Capture the cell that displays the provided text and extract its (x, y) central coordinate. 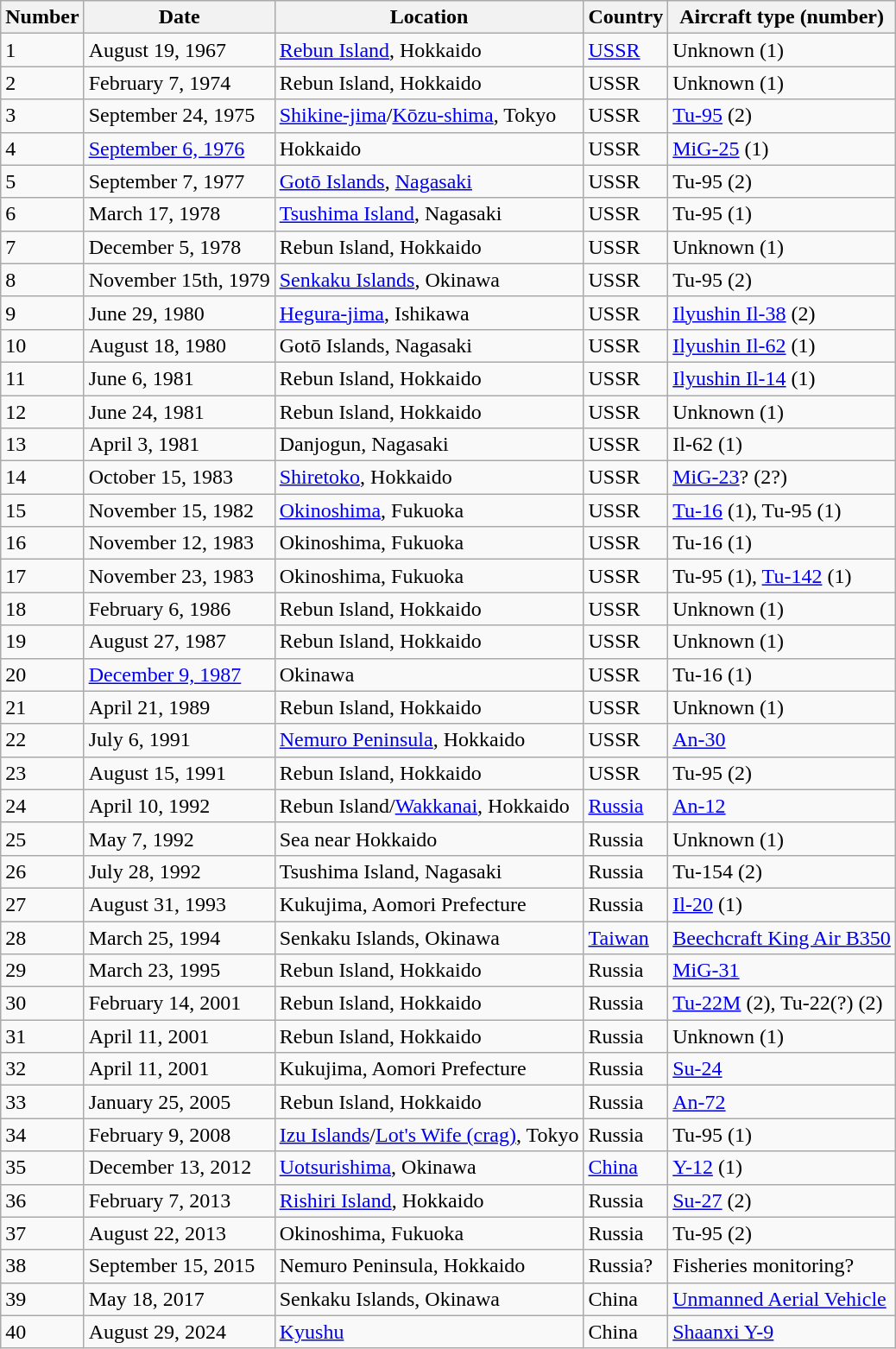
Unmanned Aerial Vehicle (782, 1299)
12 (42, 412)
37 (42, 1233)
Ilyushin Il-38 (2) (782, 313)
17 (42, 576)
Y-12 (1) (782, 1168)
11 (42, 378)
2 (42, 83)
August 18, 1980 (180, 345)
February 14, 2001 (180, 1004)
18 (42, 609)
Aircraft type (number) (782, 17)
16 (42, 543)
Location (429, 17)
November 15, 1982 (180, 510)
Tu-16 (1), Tu-95 (1) (782, 510)
Sea near Hokkaido (429, 839)
Ilyushin Il-14 (1) (782, 378)
May 18, 2017 (180, 1299)
February 6, 1986 (180, 609)
Il-62 (1) (782, 445)
April 3, 1981 (180, 445)
15 (42, 510)
Date (180, 17)
Hokkaido (429, 149)
November 23, 1983 (180, 576)
38 (42, 1266)
Uotsurishima, Okinawa (429, 1168)
August 29, 2024 (180, 1332)
August 27, 1987 (180, 642)
5 (42, 181)
3 (42, 116)
MiG-31 (782, 971)
MiG-23? (2?) (782, 478)
April 10, 1992 (180, 806)
Hegura-jima, Ishikawa (429, 313)
February 7, 2013 (180, 1200)
March 25, 1994 (180, 937)
33 (42, 1102)
Tu-154 (2) (782, 871)
February 9, 2008 (180, 1135)
Russia? (626, 1266)
September 7, 1977 (180, 181)
30 (42, 1004)
March 17, 1978 (180, 214)
36 (42, 1200)
Su-27 (2) (782, 1200)
20 (42, 674)
Il-20 (1) (782, 904)
December 9, 1987 (180, 674)
August 15, 1991 (180, 773)
June 29, 1980 (180, 313)
27 (42, 904)
November 15th, 1979 (180, 280)
39 (42, 1299)
September 6, 1976 (180, 149)
35 (42, 1168)
August 19, 1967 (180, 50)
Shiretoko, Hokkaido (429, 478)
28 (42, 937)
Beechcraft King Air B350 (782, 937)
April 21, 1989 (180, 707)
August 22, 2013 (180, 1233)
Fisheries monitoring? (782, 1266)
7 (42, 247)
August 31, 1993 (180, 904)
Tu-22M (2), Tu-22(?) (2) (782, 1004)
September 15, 2015 (180, 1266)
July 6, 1991 (180, 740)
Rebun Island/Wakkanai, Hokkaido (429, 806)
22 (42, 740)
Rishiri Island, Hokkaido (429, 1200)
November 12, 1983 (180, 543)
Tu-95 (1), Tu-142 (1) (782, 576)
Taiwan (626, 937)
Number (42, 17)
October 15, 1983 (180, 478)
32 (42, 1069)
8 (42, 280)
MiG-25 (1) (782, 149)
June 24, 1981 (180, 412)
25 (42, 839)
May 7, 1992 (180, 839)
December 13, 2012 (180, 1168)
December 5, 1978 (180, 247)
July 28, 1992 (180, 871)
13 (42, 445)
9 (42, 313)
January 25, 2005 (180, 1102)
Danjogun, Nagasaki (429, 445)
Shikine-jima/Kōzu-shima, Tokyo (429, 116)
10 (42, 345)
40 (42, 1332)
Okinawa (429, 674)
Ilyushin Il-62 (1) (782, 345)
29 (42, 971)
23 (42, 773)
34 (42, 1135)
Izu Islands/Lot's Wife (crag), Tokyo (429, 1135)
14 (42, 478)
June 6, 1981 (180, 378)
An-30 (782, 740)
March 23, 1995 (180, 971)
An-72 (782, 1102)
An-12 (782, 806)
19 (42, 642)
1 (42, 50)
26 (42, 871)
September 24, 1975 (180, 116)
6 (42, 214)
Country (626, 17)
4 (42, 149)
February 7, 1974 (180, 83)
Shaanxi Y-9 (782, 1332)
Su-24 (782, 1069)
24 (42, 806)
21 (42, 707)
31 (42, 1036)
Kyushu (429, 1332)
